Return the [x, y] coordinate for the center point of the cell that contains the specified text.  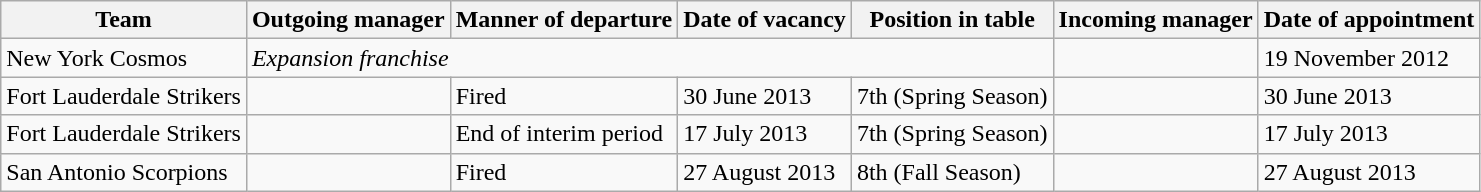
Incoming manager [1156, 20]
19 November 2012 [1369, 58]
Outgoing manager [348, 20]
8th (Fall Season) [952, 172]
Manner of departure [564, 20]
End of interim period [564, 134]
San Antonio Scorpions [124, 172]
Team [124, 20]
Expansion franchise [650, 58]
Date of appointment [1369, 20]
Date of vacancy [765, 20]
New York Cosmos [124, 58]
Position in table [952, 20]
